For the text-containing cell, return its midpoint in [X, Y] coordinate format. 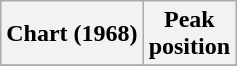
Chart (1968) [72, 34]
Peakposition [189, 34]
